Determine the [x, y] coordinate at the center of the cell enclosing the given text.  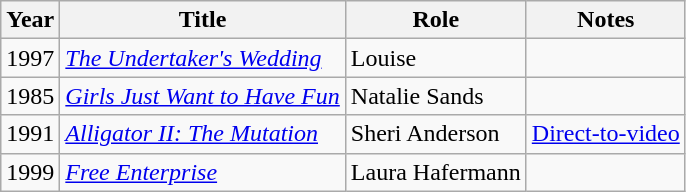
Alligator II: The Mutation [202, 134]
Girls Just Want to Have Fun [202, 96]
Role [436, 20]
1985 [30, 96]
Year [30, 20]
Title [202, 20]
1999 [30, 172]
Free Enterprise [202, 172]
Louise [436, 58]
1991 [30, 134]
Sheri Anderson [436, 134]
Natalie Sands [436, 96]
Direct-to-video [606, 134]
Laura Hafermann [436, 172]
Notes [606, 20]
The Undertaker's Wedding [202, 58]
1997 [30, 58]
